Capture the cell that displays the provided text and extract its (X, Y) central coordinate. 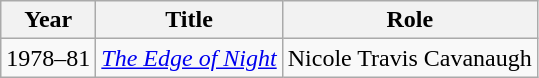
Title (189, 20)
The Edge of Night (189, 58)
Nicole Travis Cavanaugh (410, 58)
Role (410, 20)
1978–81 (48, 58)
Year (48, 20)
